Scan for the cell matching the given text and deliver its (x, y) coordinate at center. 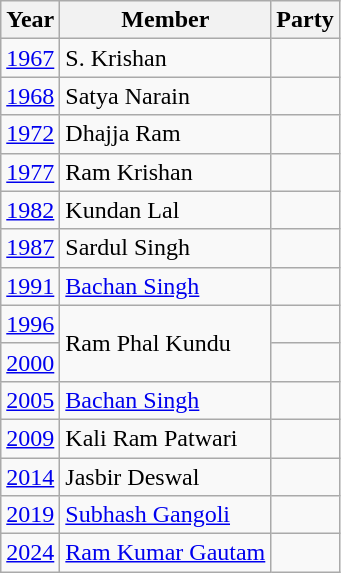
Member (166, 20)
2005 (30, 400)
1967 (30, 58)
Kali Ram Patwari (166, 438)
1977 (30, 172)
Year (30, 20)
2009 (30, 438)
2000 (30, 362)
Party (305, 20)
1972 (30, 134)
1996 (30, 324)
Ram Krishan (166, 172)
2014 (30, 477)
1982 (30, 210)
1968 (30, 96)
1987 (30, 248)
Ram Kumar Gautam (166, 553)
Ram Phal Kundu (166, 343)
Kundan Lal (166, 210)
Sardul Singh (166, 248)
Satya Narain (166, 96)
1991 (30, 286)
Subhash Gangoli (166, 515)
Dhajja Ram (166, 134)
2019 (30, 515)
S. Krishan (166, 58)
Jasbir Deswal (166, 477)
2024 (30, 553)
